For the text-containing cell, return its midpoint in (x, y) coordinate format. 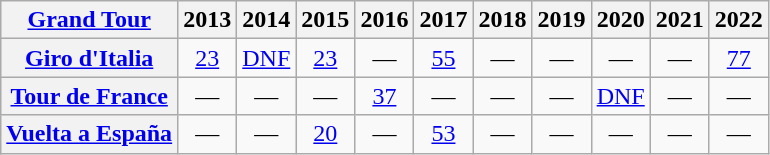
2018 (502, 20)
2014 (266, 20)
2016 (384, 20)
Tour de France (90, 96)
55 (444, 58)
Grand Tour (90, 20)
2019 (562, 20)
Vuelta a España (90, 134)
37 (384, 96)
2020 (620, 20)
2017 (444, 20)
2022 (738, 20)
2013 (208, 20)
2015 (326, 20)
Giro d'Italia (90, 58)
20 (326, 134)
2021 (680, 20)
53 (444, 134)
77 (738, 58)
